Provide the [X, Y] coordinate of the cell's center where the given text is located.  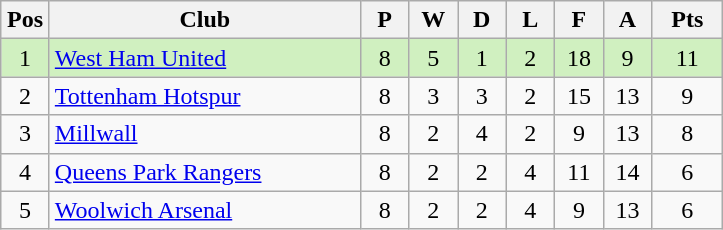
Queens Park Rangers [204, 172]
14 [628, 172]
F [580, 20]
Tottenham Hotspur [204, 96]
W [434, 20]
Pos [26, 20]
A [628, 20]
West Ham United [204, 58]
15 [580, 96]
D [482, 20]
Pts [688, 20]
Woolwich Arsenal [204, 210]
L [530, 20]
P [384, 20]
Club [204, 20]
18 [580, 58]
Millwall [204, 134]
